Extract the (X, Y) coordinate from the center of the cell holding the provided text.  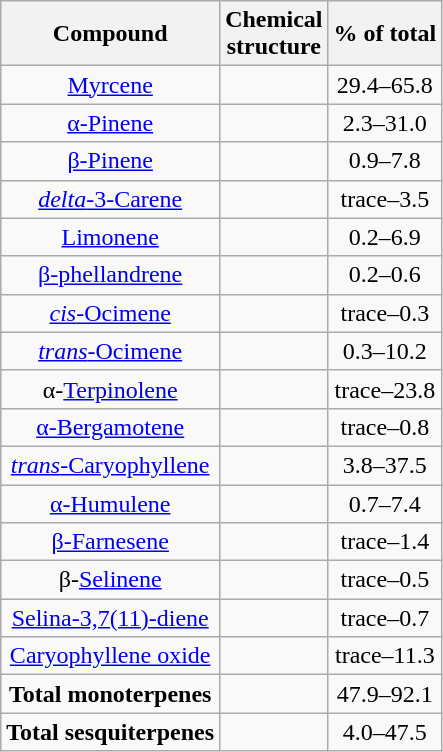
0.2–0.6 (385, 275)
0.9–7.8 (385, 161)
29.4–65.8 (385, 85)
α-Pinene (110, 123)
Compound (110, 34)
Myrcene (110, 85)
Total monoterpenes (110, 694)
β-Pinene (110, 161)
trace–23.8 (385, 389)
β-Selinene (110, 580)
α-Bergamotene (110, 427)
β-Farnesene (110, 542)
cis-Ocimene (110, 313)
4.0–47.5 (385, 732)
trace–0.3 (385, 313)
trace–0.7 (385, 618)
α-Terpinolene (110, 389)
0.3–10.2 (385, 351)
delta-3-Carene (110, 199)
% of total (385, 34)
trace–0.5 (385, 580)
Caryophyllene oxide (110, 656)
trace–11.3 (385, 656)
Total sesquiterpenes (110, 732)
2.3–31.0 (385, 123)
trans-Ocimene (110, 351)
trace–3.5 (385, 199)
Selina-3,7(11)-diene (110, 618)
47.9–92.1 (385, 694)
3.8–37.5 (385, 465)
trace–0.8 (385, 427)
Limonene (110, 237)
0.7–7.4 (385, 503)
0.2–6.9 (385, 237)
α-Humulene (110, 503)
trans-Caryophyllene (110, 465)
trace–1.4 (385, 542)
β-phellandrene (110, 275)
Chemicalstructure (274, 34)
